Return the [x, y] coordinate for the center point of the cell that contains the specified text.  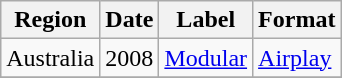
Label [206, 20]
Airplay [297, 58]
Format [297, 20]
Date [130, 20]
2008 [130, 58]
Region [50, 20]
Modular [206, 58]
Australia [50, 58]
